From the cell containing the given text, extract its center point as [X, Y] coordinate. 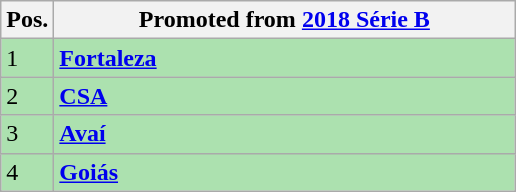
3 [28, 134]
2 [28, 96]
CSA [284, 96]
Avaí [284, 134]
Goiás [284, 172]
Fortaleza [284, 58]
Pos. [28, 20]
4 [28, 172]
Promoted from 2018 Série B [284, 20]
1 [28, 58]
